For the text-containing cell, return its midpoint in [x, y] coordinate format. 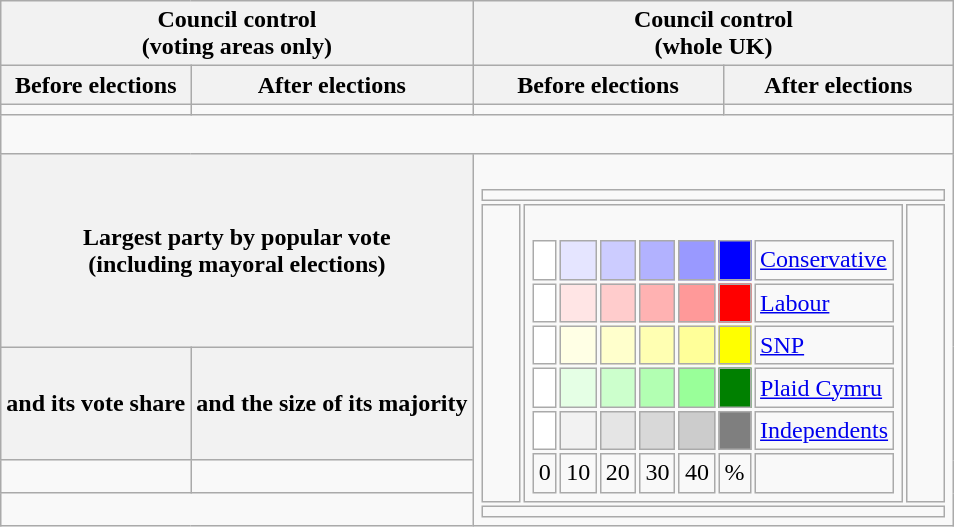
30 [658, 473]
10 [578, 473]
Council control (whole UK) [714, 34]
40 [698, 473]
Independents [824, 431]
and its vote share [96, 404]
20 [618, 473]
Council control (voting areas only) [237, 34]
and the size of its majority [332, 404]
Conservative [824, 260]
Largest party by popular vote (including mayoral elections) [237, 250]
% [734, 473]
0 [544, 473]
Plaid Cymru [824, 388]
Labour [824, 303]
SNP [824, 346]
